For the text-containing cell, return its midpoint in (x, y) coordinate format. 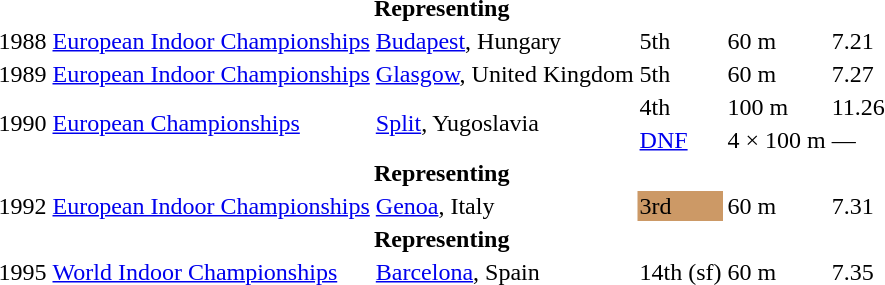
Split, Yugoslavia (504, 124)
DNF (680, 140)
100 m (776, 107)
European Championships (211, 124)
Genoa, Italy (504, 206)
4th (680, 107)
4 × 100 m (776, 140)
Glasgow, United Kingdom (504, 74)
Budapest, Hungary (504, 41)
3rd (680, 206)
